Return the [X, Y] coordinate for the center point of the cell that contains the specified text.  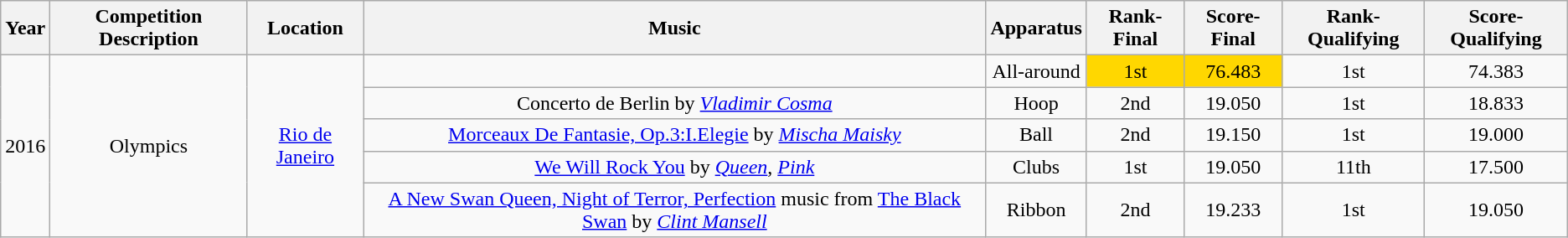
Ball [1036, 135]
Clubs [1036, 167]
Rank-Final [1135, 28]
We Will Rock You by Queen, Pink [675, 167]
Hoop [1036, 103]
Rank-Qualifying [1354, 28]
11th [1354, 167]
Score-Qualifying [1496, 28]
Music [675, 28]
Rio de Janeiro [305, 146]
19.233 [1233, 210]
19.150 [1233, 135]
19.000 [1496, 135]
74.383 [1496, 71]
Location [305, 28]
76.483 [1233, 71]
A New Swan Queen, Night of Terror, Perfection music from The Black Swan by Clint Mansell [675, 210]
Year [25, 28]
Competition Description [149, 28]
Morceaux De Fantasie, Op.3:I.Elegie by Mischa Maisky [675, 135]
2016 [25, 146]
18.833 [1496, 103]
17.500 [1496, 167]
Concerto de Berlin by Vladimir Cosma [675, 103]
Ribbon [1036, 210]
Score-Final [1233, 28]
Olympics [149, 146]
Apparatus [1036, 28]
All-around [1036, 71]
